From the cell containing the given text, extract its center point as (x, y) coordinate. 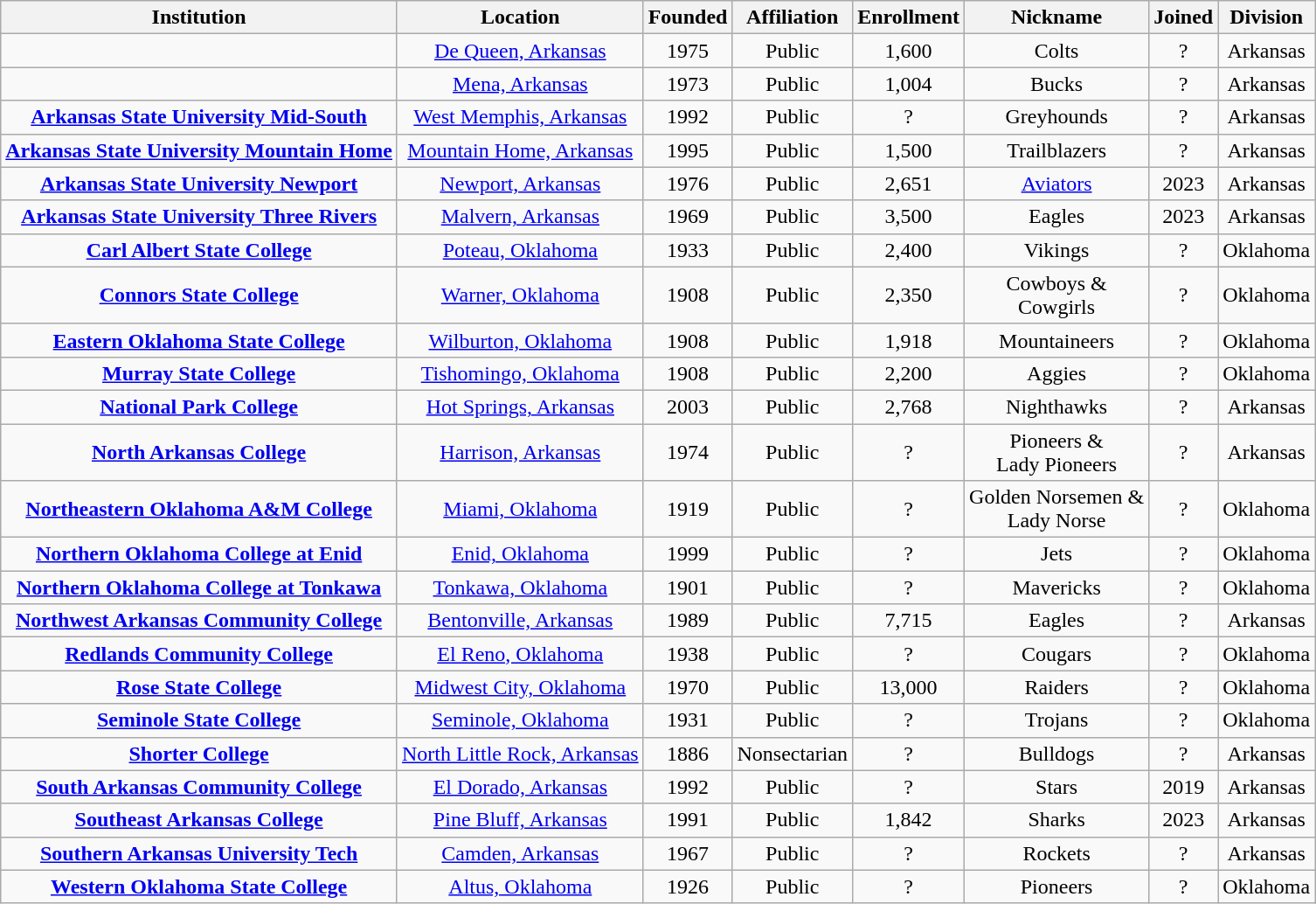
1,842 (909, 820)
Southern Arkansas University Tech (199, 853)
Redlands Community College (199, 654)
Arkansas State University Mountain Home (199, 150)
1926 (688, 887)
El Reno, Oklahoma (520, 654)
Trojans (1057, 720)
Warner, Oklahoma (520, 296)
Arkansas State University Three Rivers (199, 217)
De Queen, Arkansas (520, 51)
Bulldogs (1057, 754)
Nickname (1057, 17)
Bentonville, Arkansas (520, 621)
Enid, Oklahoma (520, 554)
1995 (688, 150)
1886 (688, 754)
Seminole State College (199, 720)
Wilburton, Oklahoma (520, 340)
1969 (688, 217)
National Park College (199, 407)
Hot Springs, Arkansas (520, 407)
Aviators (1057, 184)
North Little Rock, Arkansas (520, 754)
Mountaineers (1057, 340)
1991 (688, 820)
2019 (1183, 787)
Midwest City, Oklahoma (520, 687)
1919 (688, 509)
Rose State College (199, 687)
Location (520, 17)
Tishomingo, Oklahoma (520, 373)
Carl Albert State College (199, 250)
Malvern, Arkansas (520, 217)
Raiders (1057, 687)
Nighthawks (1057, 407)
2,768 (909, 407)
2003 (688, 407)
Division (1267, 17)
1967 (688, 853)
Poteau, Oklahoma (520, 250)
Pine Bluff, Arkansas (520, 820)
7,715 (909, 621)
Colts (1057, 51)
Founded (688, 17)
2,200 (909, 373)
1976 (688, 184)
1999 (688, 554)
1970 (688, 687)
Eastern Oklahoma State College (199, 340)
Aggies (1057, 373)
Cougars (1057, 654)
2,350 (909, 296)
West Memphis, Arkansas (520, 117)
Murray State College (199, 373)
1975 (688, 51)
Pioneers &Lady Pioneers (1057, 451)
1,500 (909, 150)
Rockets (1057, 853)
Southeast Arkansas College (199, 820)
Mena, Arkansas (520, 84)
1973 (688, 84)
Jets (1057, 554)
Trailblazers (1057, 150)
Arkansas State University Mid-South (199, 117)
Affiliation (793, 17)
Tonkawa, Oklahoma (520, 588)
Institution (199, 17)
1938 (688, 654)
Nonsectarian (793, 754)
El Dorado, Arkansas (520, 787)
Enrollment (909, 17)
Mavericks (1057, 588)
Miami, Oklahoma (520, 509)
1974 (688, 451)
Newport, Arkansas (520, 184)
Sharks (1057, 820)
1901 (688, 588)
Seminole, Oklahoma (520, 720)
Cowboys &Cowgirls (1057, 296)
Stars (1057, 787)
Vikings (1057, 250)
Joined (1183, 17)
Bucks (1057, 84)
Northwest Arkansas Community College (199, 621)
1,004 (909, 84)
1989 (688, 621)
Northern Oklahoma College at Enid (199, 554)
Shorter College (199, 754)
Greyhounds (1057, 117)
South Arkansas Community College (199, 787)
Northeastern Oklahoma A&M College (199, 509)
Connors State College (199, 296)
Western Oklahoma State College (199, 887)
Golden Norsemen &Lady Norse (1057, 509)
1,918 (909, 340)
13,000 (909, 687)
Harrison, Arkansas (520, 451)
Arkansas State University Newport (199, 184)
Mountain Home, Arkansas (520, 150)
North Arkansas College (199, 451)
Pioneers (1057, 887)
1933 (688, 250)
3,500 (909, 217)
1931 (688, 720)
Northern Oklahoma College at Tonkawa (199, 588)
1,600 (909, 51)
Altus, Oklahoma (520, 887)
2,651 (909, 184)
2,400 (909, 250)
Camden, Arkansas (520, 853)
